Output the [x, y] coordinate of the center of the cell containing the given text.  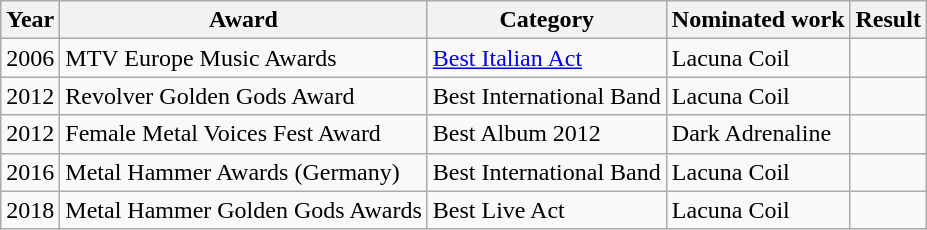
Female Metal Voices Fest Award [244, 134]
2016 [30, 172]
MTV Europe Music Awards [244, 58]
Award [244, 20]
Best Italian Act [546, 58]
Result [888, 20]
2006 [30, 58]
Metal Hammer Golden Gods Awards [244, 210]
Revolver Golden Gods Award [244, 96]
Category [546, 20]
Year [30, 20]
2018 [30, 210]
Best Album 2012 [546, 134]
Best Live Act [546, 210]
Dark Adrenaline [758, 134]
Metal Hammer Awards (Germany) [244, 172]
Nominated work [758, 20]
